Scan for the cell matching the given text and deliver its [X, Y] coordinate at center. 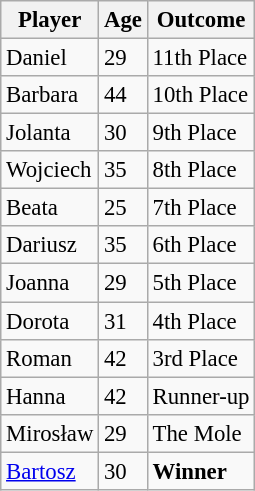
3rd Place [201, 358]
Wojciech [50, 170]
Outcome [201, 20]
Runner-up [201, 396]
Hanna [50, 396]
Beata [50, 208]
Player [50, 20]
44 [124, 95]
5th Place [201, 283]
Winner [201, 471]
25 [124, 208]
Dorota [50, 321]
6th Place [201, 245]
Bartosz [50, 471]
4th Place [201, 321]
Dariusz [50, 245]
Barbara [50, 95]
Daniel [50, 58]
Mirosław [50, 433]
9th Place [201, 133]
31 [124, 321]
8th Place [201, 170]
Roman [50, 358]
The Mole [201, 433]
10th Place [201, 95]
7th Place [201, 208]
11th Place [201, 58]
Jolanta [50, 133]
Joanna [50, 283]
Age [124, 20]
